From the cell containing the given text, extract its center point as [x, y] coordinate. 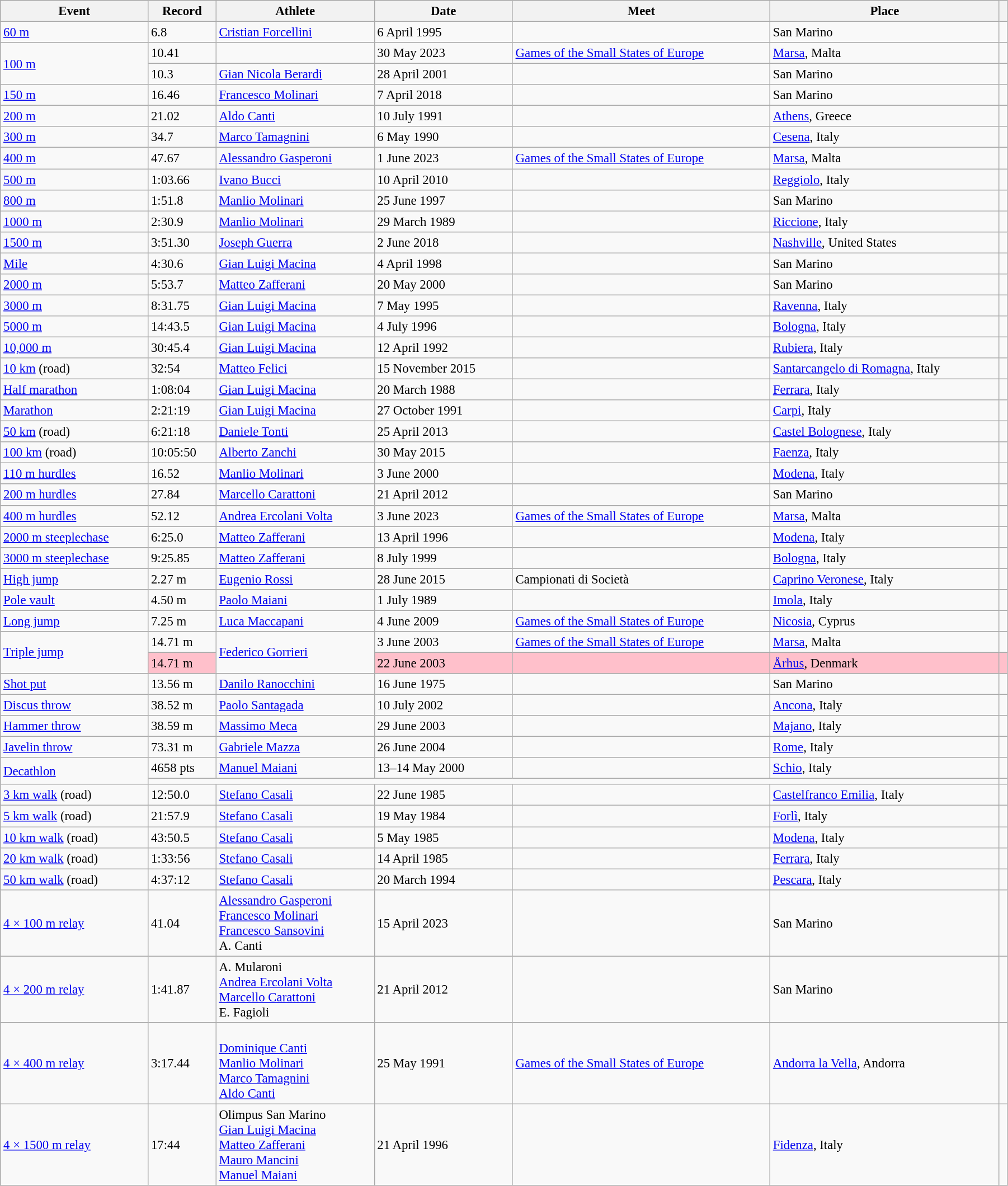
Nicosia, Cyprus [884, 621]
29 June 2003 [443, 726]
43:50.5 [182, 837]
150 m [74, 95]
Cristian Forcellini [295, 32]
Castelfranco Emilia, Italy [884, 795]
Carpi, Italy [884, 411]
Santarcangelo di Romagna, Italy [884, 369]
A. MularoniAndrea Ercolani VoltaMarcello CarattoniE. Fagioli [295, 989]
Pole vault [74, 600]
Nashville, United States [884, 242]
50 km walk (road) [74, 879]
20 March 1994 [443, 879]
4.50 m [182, 600]
Caprino Veronese, Italy [884, 579]
Event [74, 11]
20 km walk (road) [74, 858]
200 m [74, 116]
Meet [641, 11]
10.41 [182, 53]
3000 m steeplechase [74, 558]
400 m [74, 158]
Athens, Greece [884, 116]
Pescara, Italy [884, 879]
20 May 2000 [443, 285]
16 June 1975 [443, 684]
4 × 100 m relay [74, 923]
13 April 1996 [443, 537]
3 June 2003 [443, 642]
Joseph Guerra [295, 242]
1500 m [74, 242]
4:37:12 [182, 879]
1:41.87 [182, 989]
25 June 1997 [443, 200]
2000 m [74, 285]
Javelin throw [74, 747]
Campionati di Società [641, 579]
10,000 m [74, 347]
7 May 1995 [443, 305]
73.31 m [182, 747]
7 April 2018 [443, 95]
25 May 1991 [443, 1063]
Ravenna, Italy [884, 305]
Castel Bolognese, Italy [884, 432]
Matteo Felici [295, 369]
Majano, Italy [884, 726]
Triple jump [74, 652]
60 m [74, 32]
Marco Tamagnini [295, 137]
4 × 1500 m relay [74, 1145]
22 June 1985 [443, 795]
Cesena, Italy [884, 137]
Forlì, Italy [884, 816]
Shot put [74, 684]
5 km walk (road) [74, 816]
Reggiolo, Italy [884, 180]
8 July 1999 [443, 558]
16.46 [182, 95]
Alberto Zanchi [295, 453]
2:30.9 [182, 222]
10 km (road) [74, 369]
Andorra la Vella, Andorra [884, 1063]
Long jump [74, 621]
17:44 [182, 1145]
Gabriele Mazza [295, 747]
28 June 2015 [443, 579]
Record [182, 11]
15 April 2023 [443, 923]
Marathon [74, 411]
21.02 [182, 116]
Andrea Ercolani Volta [295, 516]
4 April 1998 [443, 263]
30:45.4 [182, 347]
3000 m [74, 305]
41.04 [182, 923]
Schio, Italy [884, 768]
4 June 2009 [443, 621]
4 × 200 m relay [74, 989]
1:08:04 [182, 390]
14:43.5 [182, 327]
6:21:18 [182, 432]
Århus, Denmark [884, 663]
Athlete [295, 11]
4658 pts [182, 768]
Riccione, Italy [884, 222]
Alessandro GasperoniFrancesco MolinariFrancesco SansoviniA. Canti [295, 923]
Mile [74, 263]
Ivano Bucci [295, 180]
21:57.9 [182, 816]
1000 m [74, 222]
Rome, Italy [884, 747]
Massimo Meca [295, 726]
100 m [74, 64]
26 June 2004 [443, 747]
10 km walk (road) [74, 837]
38.59 m [182, 726]
6 April 1995 [443, 32]
Decathlon [74, 771]
32:54 [182, 369]
27.84 [182, 495]
20 March 1988 [443, 390]
Paolo Maiani [295, 600]
Francesco Molinari [295, 95]
7.25 m [182, 621]
800 m [74, 200]
Imola, Italy [884, 600]
Half marathon [74, 390]
High jump [74, 579]
Luca Maccapani [295, 621]
1:03.66 [182, 180]
4 × 400 m relay [74, 1063]
1:33:56 [182, 858]
34.7 [182, 137]
13.56 m [182, 684]
13–14 May 2000 [443, 768]
3 June 2000 [443, 474]
21 April 1996 [443, 1145]
Hammer throw [74, 726]
Manuel Maiani [295, 768]
110 m hurdles [74, 474]
6 May 1990 [443, 137]
19 May 1984 [443, 816]
Alessandro Gasperoni [295, 158]
50 km (road) [74, 432]
12 April 1992 [443, 347]
47.67 [182, 158]
22 June 2003 [443, 663]
30 May 2023 [443, 53]
Discus throw [74, 705]
27 October 1991 [443, 411]
4 July 1996 [443, 327]
400 m hurdles [74, 516]
28 April 2001 [443, 74]
1 June 2023 [443, 158]
2 June 2018 [443, 242]
5:53.7 [182, 285]
Date [443, 11]
2000 m steeplechase [74, 537]
Paolo Santagada [295, 705]
38.52 m [182, 705]
Eugenio Rossi [295, 579]
Olimpus San MarinoGian Luigi MacinaMatteo ZafferaniMauro ManciniManuel Maiani [295, 1145]
16.52 [182, 474]
Marcello Carattoni [295, 495]
2.27 m [182, 579]
2:21:19 [182, 411]
15 November 2015 [443, 369]
9:25.85 [182, 558]
29 March 1989 [443, 222]
Ancona, Italy [884, 705]
Federico Gorrieri [295, 652]
Faenza, Italy [884, 453]
52.12 [182, 516]
25 April 2013 [443, 432]
10 April 2010 [443, 180]
1:51.8 [182, 200]
3 km walk (road) [74, 795]
100 km (road) [74, 453]
6.8 [182, 32]
Dominique CantiManlio MolinariMarco TamagniniAldo Canti [295, 1063]
Fidenza, Italy [884, 1145]
10.3 [182, 74]
8:31.75 [182, 305]
Rubiera, Italy [884, 347]
12:50.0 [182, 795]
Aldo Canti [295, 116]
Daniele Tonti [295, 432]
3:17.44 [182, 1063]
14 April 1985 [443, 858]
6:25.0 [182, 537]
10 July 1991 [443, 116]
Danilo Ranocchini [295, 684]
30 May 2015 [443, 453]
500 m [74, 180]
3:51.30 [182, 242]
10 July 2002 [443, 705]
1 July 1989 [443, 600]
4:30.6 [182, 263]
Place [884, 11]
3 June 2023 [443, 516]
Gian Nicola Berardi [295, 74]
5 May 1985 [443, 837]
300 m [74, 137]
200 m hurdles [74, 495]
5000 m [74, 327]
10:05:50 [182, 453]
